Return the [X, Y] coordinate for the center point of the cell that contains the specified text.  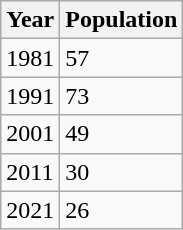
57 [122, 58]
30 [122, 172]
1981 [30, 58]
Year [30, 20]
73 [122, 96]
26 [122, 210]
2021 [30, 210]
2001 [30, 134]
49 [122, 134]
Population [122, 20]
1991 [30, 96]
2011 [30, 172]
